Capture the cell that displays the provided text and extract its (X, Y) central coordinate. 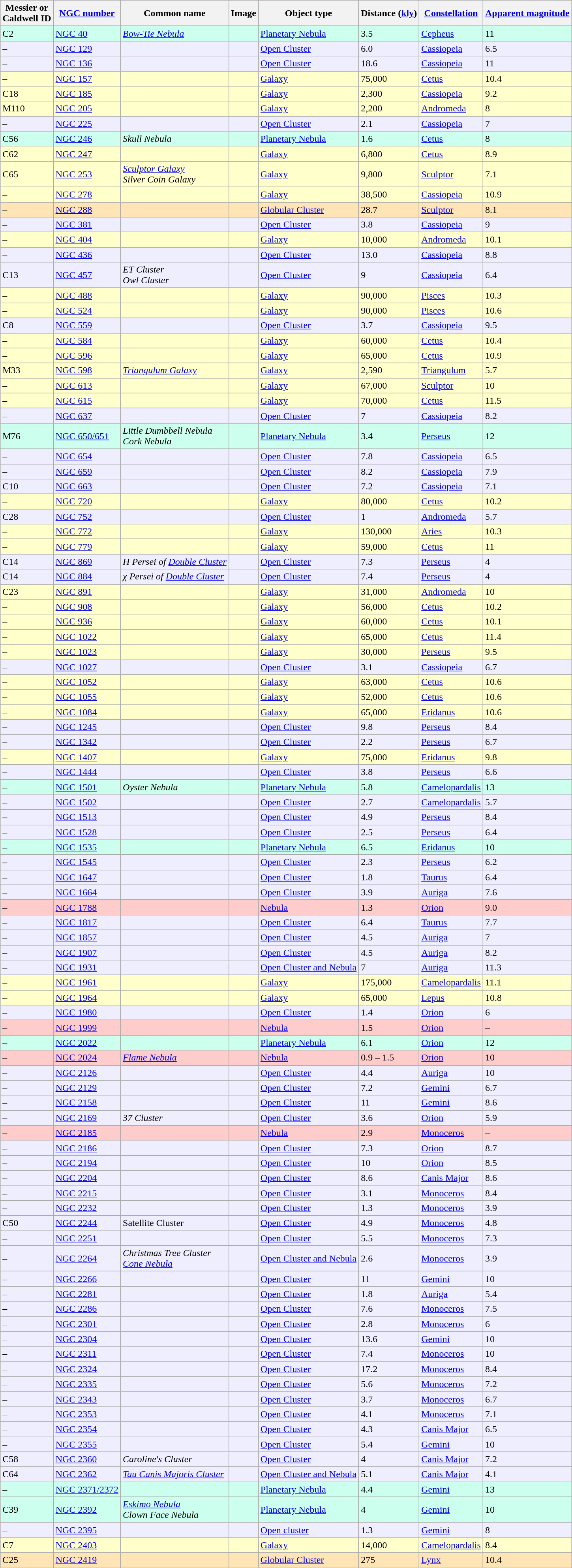
11.1 (527, 983)
NGC 1857 (87, 937)
C23 (27, 592)
2.1 (389, 124)
130,000 (389, 532)
C18 (27, 94)
63,000 (389, 682)
5.1 (389, 1474)
4.8 (527, 1223)
C25 (27, 1560)
NGC 185 (87, 94)
M33 (27, 370)
NGC 1502 (87, 802)
Skull Nebula (175, 139)
NGC 1535 (87, 847)
NGC 2264 (87, 1258)
ET ClusterOwl Cluster (175, 275)
C13 (27, 275)
C56 (27, 139)
NGC 2286 (87, 1309)
2.8 (389, 1324)
Little Dumbbell NebulaCork Nebula (175, 436)
NGC 1407 (87, 757)
NGC 2169 (87, 1118)
NGC 2304 (87, 1339)
56,000 (389, 607)
Cepheus (451, 34)
Η Persei of Double Cluster (175, 562)
Open cluster (308, 1530)
Constellation (451, 13)
8.5 (527, 1163)
NGC 253 (87, 174)
1.6 (389, 139)
NGC 136 (87, 64)
6.1 (389, 1043)
NGC 936 (87, 622)
NGC 884 (87, 577)
Triangulum (451, 370)
C58 (27, 1459)
NGC 779 (87, 547)
Triangulum Galaxy (175, 370)
NGC 559 (87, 325)
10.8 (527, 998)
6.6 (527, 772)
5.8 (389, 787)
NGC 650/651 (87, 436)
NGC 2022 (87, 1043)
C62 (27, 154)
0.9 – 1.5 (389, 1058)
NGC 2024 (87, 1058)
M76 (27, 436)
C64 (27, 1474)
NGC 2335 (87, 1384)
Lepus (451, 998)
4.3 (389, 1429)
18.6 (389, 64)
C8 (27, 325)
Apparent magnitude (527, 13)
NGC 615 (87, 400)
5.6 (389, 1384)
NGC 1788 (87, 907)
NGC 2353 (87, 1414)
NGC 2215 (87, 1193)
5.5 (389, 1238)
NGC 2343 (87, 1399)
NGC 2371/2372 (87, 1489)
NGC 720 (87, 502)
NGC 659 (87, 471)
Common name (175, 13)
2,590 (389, 370)
38,500 (389, 194)
NGC 247 (87, 154)
2.5 (389, 832)
9,800 (389, 174)
NGC 436 (87, 255)
NGC 2126 (87, 1073)
9.0 (527, 907)
NGC 637 (87, 416)
11.3 (527, 968)
175,000 (389, 983)
NGC 1342 (87, 742)
59,000 (389, 547)
NGC 278 (87, 194)
NGC 1931 (87, 968)
Satellite Cluster (175, 1223)
17.2 (389, 1369)
1.4 (389, 1013)
13.0 (389, 255)
13.6 (389, 1339)
6.0 (389, 49)
NGC 2204 (87, 1178)
NGC 2186 (87, 1148)
C10 (27, 487)
Tau Canis Majoris Cluster (175, 1474)
NGC 157 (87, 79)
C50 (27, 1223)
5.9 (527, 1118)
NGC 2362 (87, 1474)
NGC 288 (87, 210)
NGC 2355 (87, 1444)
70,000 (389, 400)
37 Cluster (175, 1118)
30,000 (389, 652)
NGC 2185 (87, 1133)
NGC 908 (87, 607)
NGC 1980 (87, 1013)
NGC 2354 (87, 1429)
NGC 772 (87, 532)
80,000 (389, 502)
Lynx (451, 1560)
NGC 1961 (87, 983)
6,800 (389, 154)
NGC 891 (87, 592)
NGC 598 (87, 370)
NGC 613 (87, 385)
2.9 (389, 1133)
NGC 205 (87, 109)
7.9 (527, 471)
NGC 2419 (87, 1560)
NGC 2311 (87, 1354)
6.2 (527, 862)
NGC 1817 (87, 922)
14,000 (389, 1545)
8.8 (527, 255)
M110 (27, 109)
C65 (27, 174)
NGC 1545 (87, 862)
Flame Nebula (175, 1058)
NGC 2158 (87, 1103)
NGC 2403 (87, 1545)
NGC 225 (87, 124)
NGC 404 (87, 240)
NGC 1513 (87, 817)
Bow-Tie Nebula (175, 34)
NGC 129 (87, 49)
Distance (kly) (389, 13)
NGC 1055 (87, 697)
NGC 1664 (87, 892)
NGC 524 (87, 310)
1 (389, 517)
3.5 (389, 34)
8.9 (527, 154)
Sculptor GalaxySilver Coin Galaxy (175, 174)
2.3 (389, 862)
NGC 457 (87, 275)
NGC 246 (87, 139)
NGC 2244 (87, 1223)
NGC 2395 (87, 1530)
7.8 (389, 456)
NGC 1501 (87, 787)
χ Persei of Double Cluster (175, 577)
Image (243, 13)
NGC 1907 (87, 952)
3.6 (389, 1118)
Oyster Nebula (175, 787)
10,000 (389, 240)
NGC 584 (87, 340)
Caroline's Cluster (175, 1459)
C7 (27, 1545)
Eskimo NebulaClown Face Nebula (175, 1510)
8.7 (527, 1148)
NGC 2266 (87, 1279)
NGC 1084 (87, 712)
3.4 (389, 436)
NGC 1027 (87, 667)
NGC number (87, 13)
7.5 (527, 1309)
275 (389, 1560)
9.2 (527, 94)
C28 (27, 517)
NGC 2281 (87, 1294)
NGC 2301 (87, 1324)
NGC 2129 (87, 1088)
2,200 (389, 109)
C39 (27, 1510)
NGC 40 (87, 34)
NGC 1647 (87, 877)
NGC 1999 (87, 1028)
C2 (27, 34)
2.6 (389, 1258)
NGC 1022 (87, 637)
31,000 (389, 592)
2,300 (389, 94)
NGC 1052 (87, 682)
NGC 2360 (87, 1459)
2.2 (389, 742)
1.5 (389, 1028)
NGC 2194 (87, 1163)
NGC 596 (87, 355)
NGC 1023 (87, 652)
7.7 (527, 922)
NGC 654 (87, 456)
NGC 1245 (87, 727)
Messier or Caldwell ID (27, 13)
11.5 (527, 400)
2.7 (389, 802)
Aries (451, 532)
Christmas Tree ClusterCone Nebula (175, 1258)
28.7 (389, 210)
NGC 381 (87, 225)
NGC 2392 (87, 1510)
NGC 488 (87, 295)
NGC 2251 (87, 1238)
NGC 663 (87, 487)
8.1 (527, 210)
NGC 1964 (87, 998)
67,000 (389, 385)
NGC 2232 (87, 1208)
NGC 869 (87, 562)
52,000 (389, 697)
NGC 752 (87, 517)
NGC 2324 (87, 1369)
Object type (308, 13)
11.4 (527, 637)
NGC 1444 (87, 772)
NGC 1528 (87, 832)
